For the text-containing cell, return its midpoint in [X, Y] coordinate format. 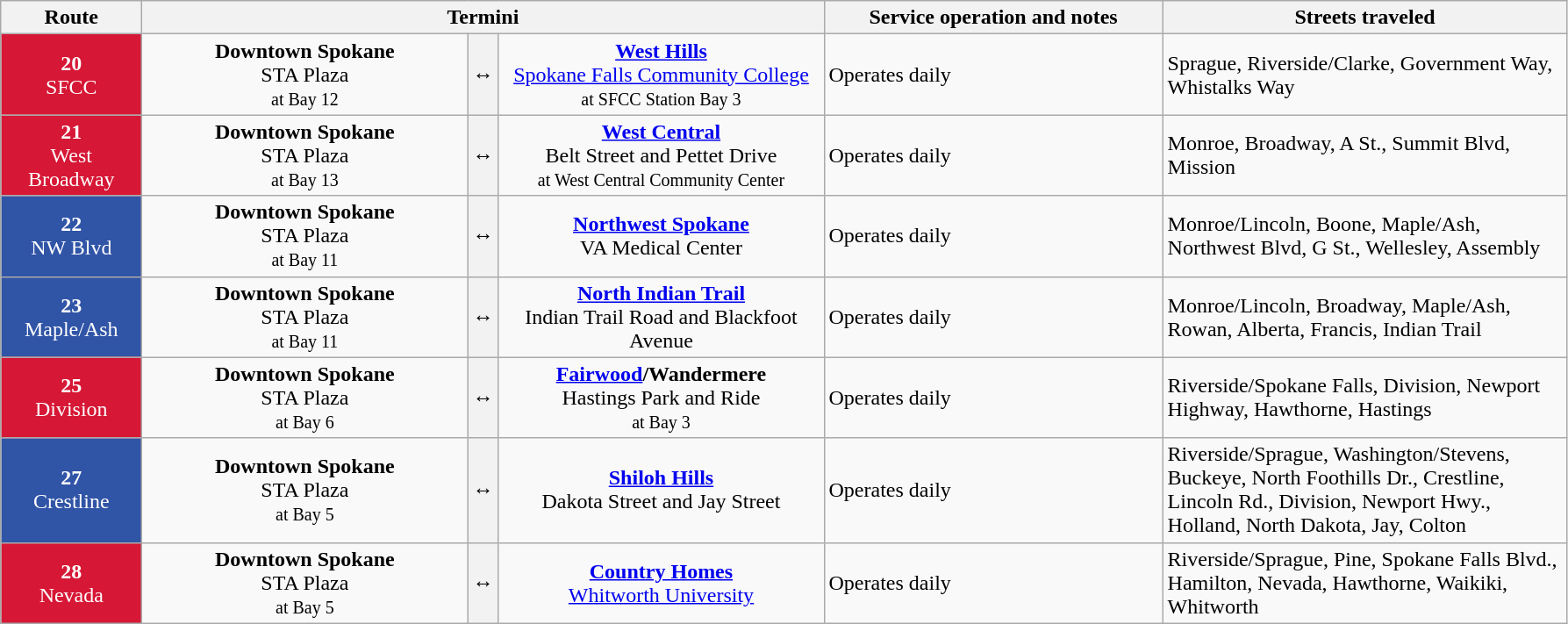
21West Broadway [72, 155]
Riverside/Sprague, Pine, Spokane Falls Blvd., Hamilton, Nevada, Hawthorne, Waikiki, Whitworth [1365, 583]
Service operation and notes [993, 18]
25Division [72, 398]
Monroe, Broadway, A St., Summit Blvd, Mission [1365, 155]
22NW Blvd [72, 236]
Downtown SpokaneSTA Plazaat Bay 6 [305, 398]
Shiloh HillsDakota Street and Jay Street [662, 490]
Downtown SpokaneSTA Plazaat Bay 12 [305, 75]
Route [72, 18]
27Crestline [72, 490]
Country HomesWhitworth University [662, 583]
20SFCC [72, 75]
23Maple/Ash [72, 317]
West CentralBelt Street and Pettet Driveat West Central Community Center [662, 155]
Termini [483, 18]
Monroe/Lincoln, Broadway, Maple/Ash, Rowan, Alberta, Francis, Indian Trail [1365, 317]
28Nevada [72, 583]
Streets traveled [1365, 18]
Fairwood/WandermereHastings Park and Rideat Bay 3 [662, 398]
West HillsSpokane Falls Community Collegeat SFCC Station Bay 3 [662, 75]
Riverside/Spokane Falls, Division, Newport Highway, Hawthorne, Hastings [1365, 398]
Sprague, Riverside/Clarke, Government Way, Whistalks Way [1365, 75]
Northwest SpokaneVA Medical Center [662, 236]
Downtown SpokaneSTA Plazaat Bay 13 [305, 155]
Monroe/Lincoln, Boone, Maple/Ash, Northwest Blvd, G St., Wellesley, Assembly [1365, 236]
North Indian TrailIndian Trail Road and Blackfoot Avenue [662, 317]
